Return the (x, y) coordinate for the center point of the cell that contains the specified text.  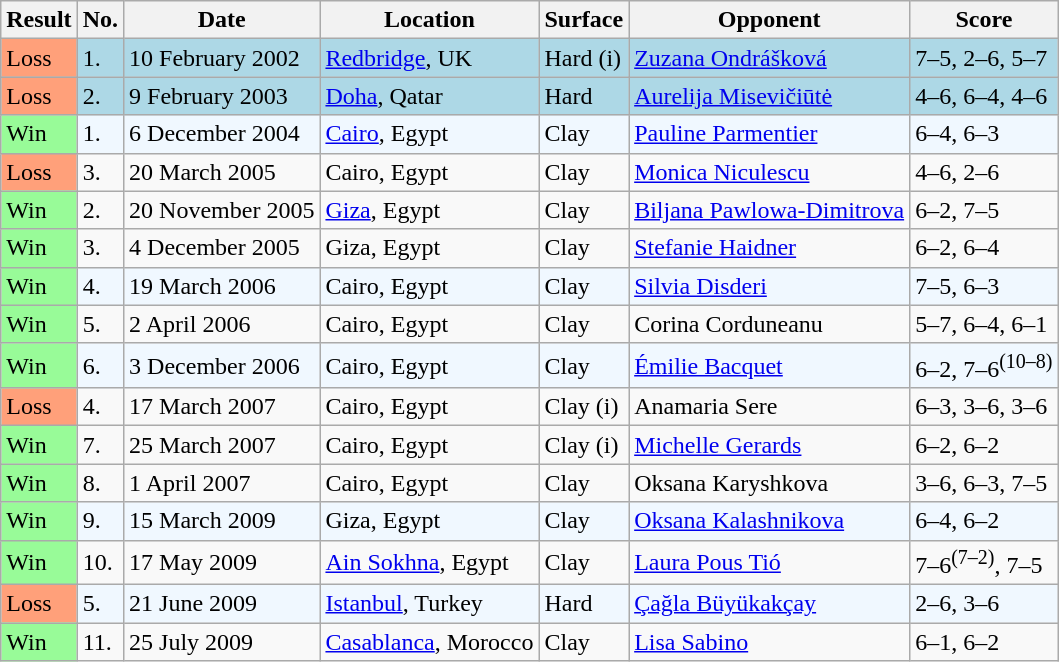
Çağla Büyükakçay (770, 604)
7–5, 2–6, 5–7 (984, 58)
Biljana Pawlowa-Dimitrova (770, 210)
Casablanca, Morocco (430, 642)
Ain Sokhna, Egypt (430, 562)
21 June 2009 (222, 604)
Istanbul, Turkey (430, 604)
6–1, 6–2 (984, 642)
Laura Pous Tió (770, 562)
2 April 2006 (222, 324)
3 December 2006 (222, 366)
Pauline Parmentier (770, 134)
7. (100, 445)
25 July 2009 (222, 642)
5–7, 6–4, 6–1 (984, 324)
7–5, 6–3 (984, 286)
Hard (i) (584, 58)
6–3, 3–6, 3–6 (984, 407)
3–6, 6–3, 7–5 (984, 483)
20 March 2005 (222, 172)
Surface (584, 20)
6–2, 7–6(10–8) (984, 366)
17 March 2007 (222, 407)
Émilie Bacquet (770, 366)
Michelle Gerards (770, 445)
6 December 2004 (222, 134)
Result (39, 20)
17 May 2009 (222, 562)
7–6(7–2), 7–5 (984, 562)
8. (100, 483)
Location (430, 20)
6. (100, 366)
11. (100, 642)
Zuzana Ondrášková (770, 58)
4 December 2005 (222, 248)
Monica Niculescu (770, 172)
Opponent (770, 20)
6–2, 6–4 (984, 248)
9. (100, 521)
2–6, 3–6 (984, 604)
6–2, 7–5 (984, 210)
Date (222, 20)
9 February 2003 (222, 96)
Score (984, 20)
Doha, Qatar (430, 96)
1 April 2007 (222, 483)
Oksana Kalashnikova (770, 521)
Stefanie Haidner (770, 248)
Aurelija Misevičiūtė (770, 96)
Oksana Karyshkova (770, 483)
20 November 2005 (222, 210)
Silvia Disderi (770, 286)
19 March 2006 (222, 286)
4–6, 2–6 (984, 172)
Redbridge, UK (430, 58)
15 March 2009 (222, 521)
Lisa Sabino (770, 642)
25 March 2007 (222, 445)
6–4, 6–2 (984, 521)
Corina Corduneanu (770, 324)
Anamaria Sere (770, 407)
4–6, 6–4, 4–6 (984, 96)
6–4, 6–3 (984, 134)
10. (100, 562)
No. (100, 20)
10 February 2002 (222, 58)
6–2, 6–2 (984, 445)
